Identify which cell holds the provided text, then report its (x, y) central coordinate. 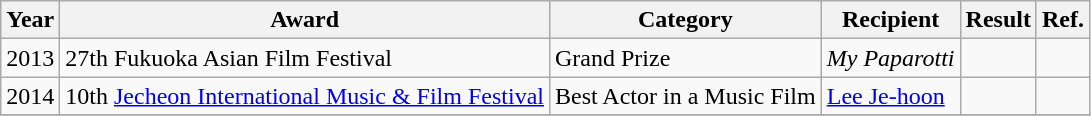
27th Fukuoka Asian Film Festival (305, 58)
10th Jecheon International Music & Film Festival (305, 96)
Result (998, 20)
Best Actor in a Music Film (685, 96)
Ref. (1062, 20)
2014 (30, 96)
Lee Je-hoon (890, 96)
Category (685, 20)
Year (30, 20)
Grand Prize (685, 58)
Recipient (890, 20)
My Paparotti (890, 58)
Award (305, 20)
2013 (30, 58)
